Capture the cell that displays the provided text and extract its (x, y) central coordinate. 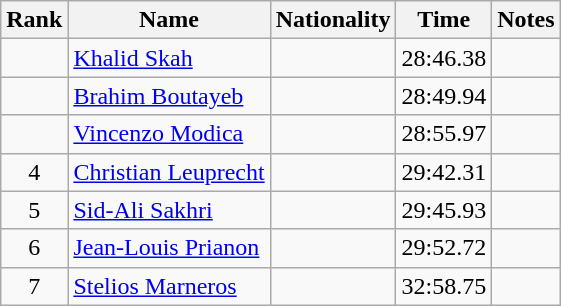
29:42.31 (444, 172)
32:58.75 (444, 286)
Notes (526, 20)
5 (34, 210)
Brahim Boutayeb (169, 96)
29:52.72 (444, 248)
Stelios Marneros (169, 286)
Sid-Ali Sakhri (169, 210)
7 (34, 286)
28:55.97 (444, 134)
Jean-Louis Prianon (169, 248)
Time (444, 20)
Rank (34, 20)
Nationality (333, 20)
29:45.93 (444, 210)
28:46.38 (444, 58)
Vincenzo Modica (169, 134)
Christian Leuprecht (169, 172)
Khalid Skah (169, 58)
Name (169, 20)
28:49.94 (444, 96)
6 (34, 248)
4 (34, 172)
